Locate the cell with the specified text and output its (x, y) center coordinate. 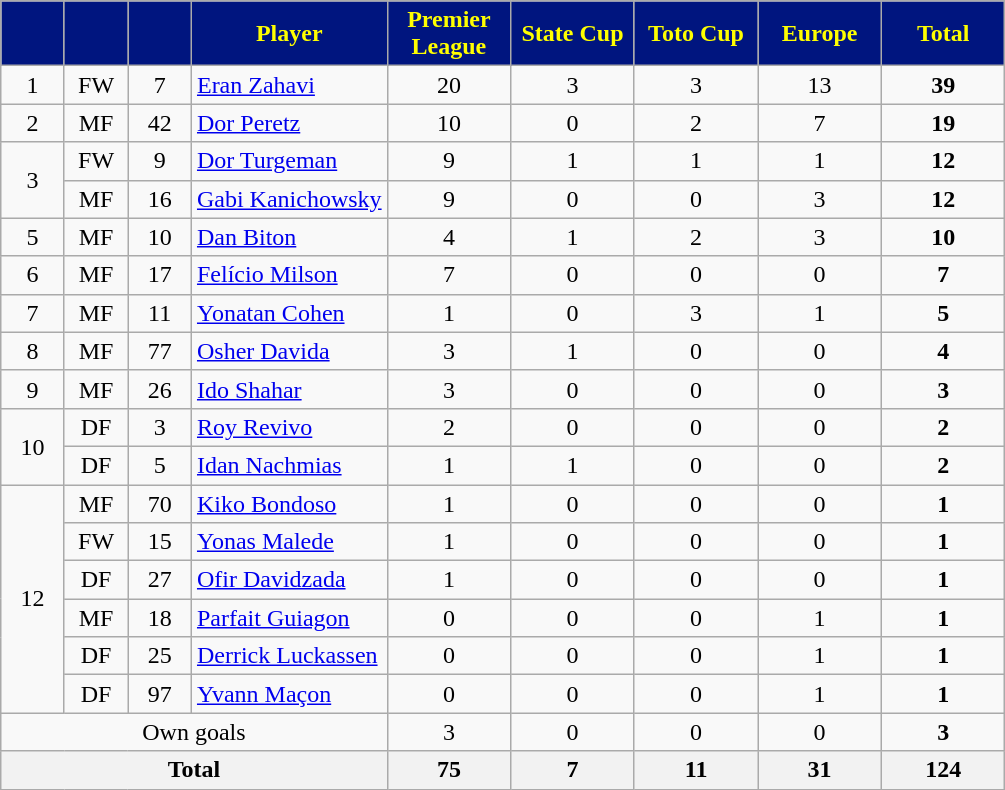
8 (33, 351)
77 (160, 351)
39 (943, 85)
Gabi Kanichowsky (289, 199)
Ofir Davidzada (289, 580)
75 (449, 770)
Felício Milson (289, 275)
Ido Shahar (289, 389)
19 (943, 123)
Dan Biton (289, 237)
Kiko Bondoso (289, 503)
18 (160, 618)
Parfait Guiagon (289, 618)
State Cup (573, 34)
42 (160, 123)
Derrick Luckassen (289, 656)
Yonatan Cohen (289, 313)
Yvann Maçon (289, 694)
Dor Turgeman (289, 161)
16 (160, 199)
31 (820, 770)
Roy Revivo (289, 427)
124 (943, 770)
25 (160, 656)
97 (160, 694)
Europe (820, 34)
20 (449, 85)
Idan Nachmias (289, 465)
26 (160, 389)
Own goals (194, 732)
Yonas Malede (289, 542)
27 (160, 580)
70 (160, 503)
6 (33, 275)
Eran Zahavi (289, 85)
Premier League (449, 34)
17 (160, 275)
13 (820, 85)
Osher Davida (289, 351)
Player (289, 34)
Toto Cup (696, 34)
Dor Peretz (289, 123)
15 (160, 542)
